Determine the [x, y] coordinate at the center of the cell enclosing the given text.  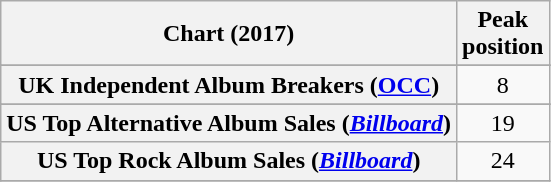
8 [503, 85]
24 [503, 161]
19 [503, 123]
US Top Rock Album Sales (Billboard) [229, 161]
Chart (2017) [229, 34]
US Top Alternative Album Sales (Billboard) [229, 123]
UK Independent Album Breakers (OCC) [229, 85]
Peakposition [503, 34]
